Detect which cell encompasses the target text, then output its (x, y) center coordinate. 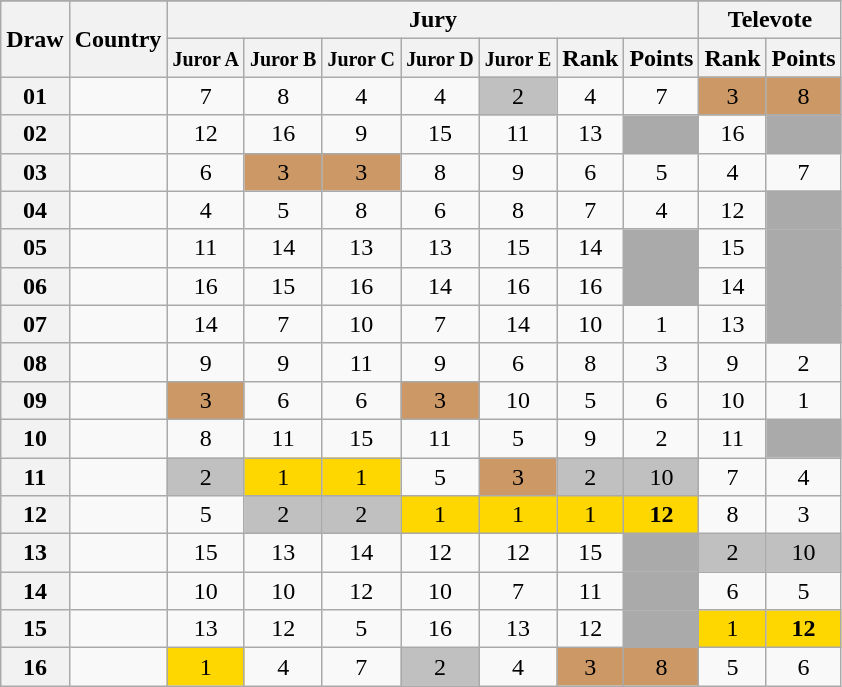
07 (35, 324)
03 (35, 172)
Country (118, 39)
01 (35, 96)
04 (35, 210)
06 (35, 286)
05 (35, 248)
Juror A (206, 58)
08 (35, 362)
Jury (433, 20)
Juror D (440, 58)
Juror B (283, 58)
09 (35, 400)
Juror E (518, 58)
02 (35, 134)
Televote (770, 20)
Draw (35, 39)
Juror C (362, 58)
